For the text-containing cell, return its midpoint in (x, y) coordinate format. 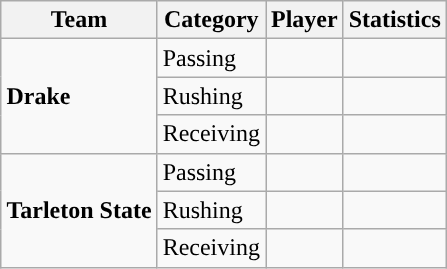
Tarleton State (79, 210)
Category (211, 20)
Statistics (394, 20)
Drake (79, 96)
Player (305, 20)
Team (79, 20)
